Identify which cell holds the provided text, then report its (x, y) central coordinate. 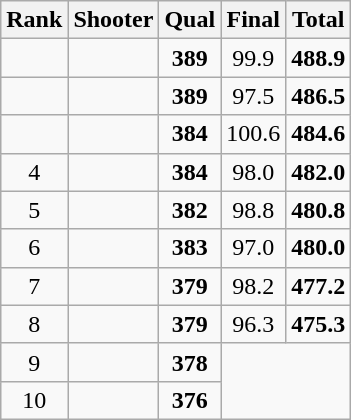
378 (190, 362)
480.8 (318, 210)
5 (34, 210)
98.2 (254, 286)
480.0 (318, 248)
8 (34, 324)
Final (254, 20)
97.5 (254, 96)
382 (190, 210)
97.0 (254, 248)
376 (190, 400)
Rank (34, 20)
Shooter (114, 20)
383 (190, 248)
96.3 (254, 324)
4 (34, 172)
482.0 (318, 172)
488.9 (318, 58)
98.0 (254, 172)
475.3 (318, 324)
9 (34, 362)
Qual (190, 20)
477.2 (318, 286)
98.8 (254, 210)
Total (318, 20)
100.6 (254, 134)
99.9 (254, 58)
7 (34, 286)
6 (34, 248)
484.6 (318, 134)
486.5 (318, 96)
10 (34, 400)
